Determine the (X, Y) coordinate at the center of the cell enclosing the given text.  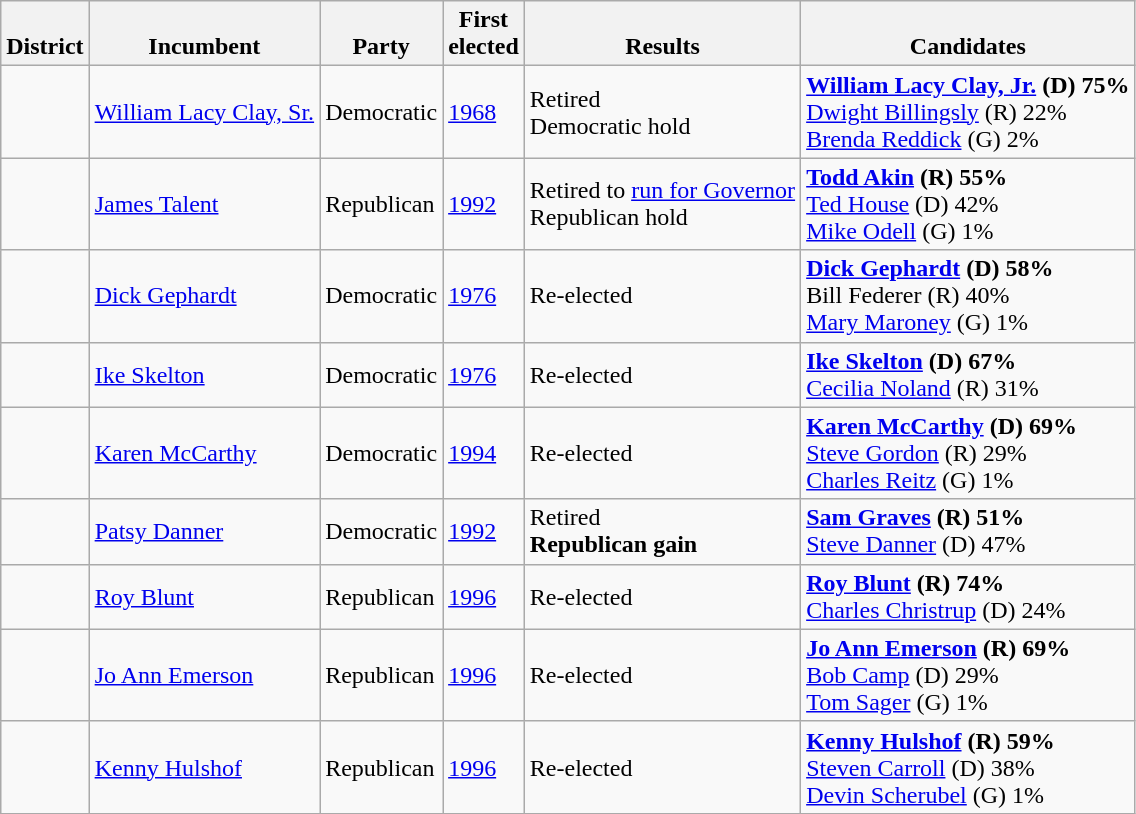
Todd Akin (R) 55%Ted House (D) 42% Mike Odell (G) 1% (968, 204)
Roy Blunt (204, 596)
Karen McCarthy (204, 453)
Dick Gephardt (204, 296)
Jo Ann Emerson (R) 69%Bob Camp (D) 29% Tom Sager (G) 1% (968, 675)
Roy Blunt (R) 74%Charles Christrup (D) 24% (968, 596)
Party (382, 34)
RetiredRepublican gain (662, 532)
1994 (484, 453)
Ike Skelton (204, 374)
Retired to run for GovernorRepublican hold (662, 204)
Candidates (968, 34)
Results (662, 34)
Sam Graves (R) 51%Steve Danner (D) 47% (968, 532)
Patsy Danner (204, 532)
Kenny Hulshof (R) 59%Steven Carroll (D) 38% Devin Scherubel (G) 1% (968, 767)
Incumbent (204, 34)
RetiredDemocratic hold (662, 112)
Jo Ann Emerson (204, 675)
James Talent (204, 204)
1968 (484, 112)
District (45, 34)
Firstelected (484, 34)
Kenny Hulshof (204, 767)
William Lacy Clay, Jr. (D) 75% Dwight Billingsly (R) 22% Brenda Reddick (G) 2% (968, 112)
Dick Gephardt (D) 58%Bill Federer (R) 40% Mary Maroney (G) 1% (968, 296)
William Lacy Clay, Sr. (204, 112)
Karen McCarthy (D) 69%Steve Gordon (R) 29% Charles Reitz (G) 1% (968, 453)
Ike Skelton (D) 67%Cecilia Noland (R) 31% (968, 374)
